Extract the [X, Y] coordinate from the center of the cell holding the provided text.  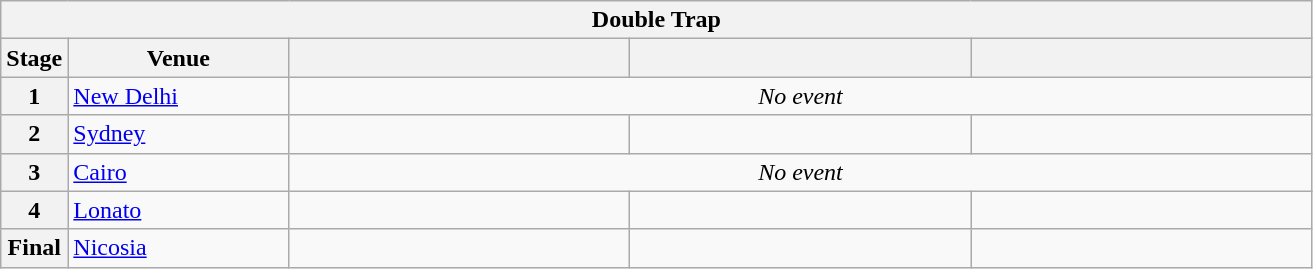
Double Trap [656, 20]
Lonato [178, 210]
Venue [178, 58]
Cairo [178, 172]
Final [34, 248]
Sydney [178, 134]
New Delhi [178, 96]
3 [34, 172]
2 [34, 134]
1 [34, 96]
4 [34, 210]
Stage [34, 58]
Nicosia [178, 248]
